Return (x, y) of the center of cell containing provided text 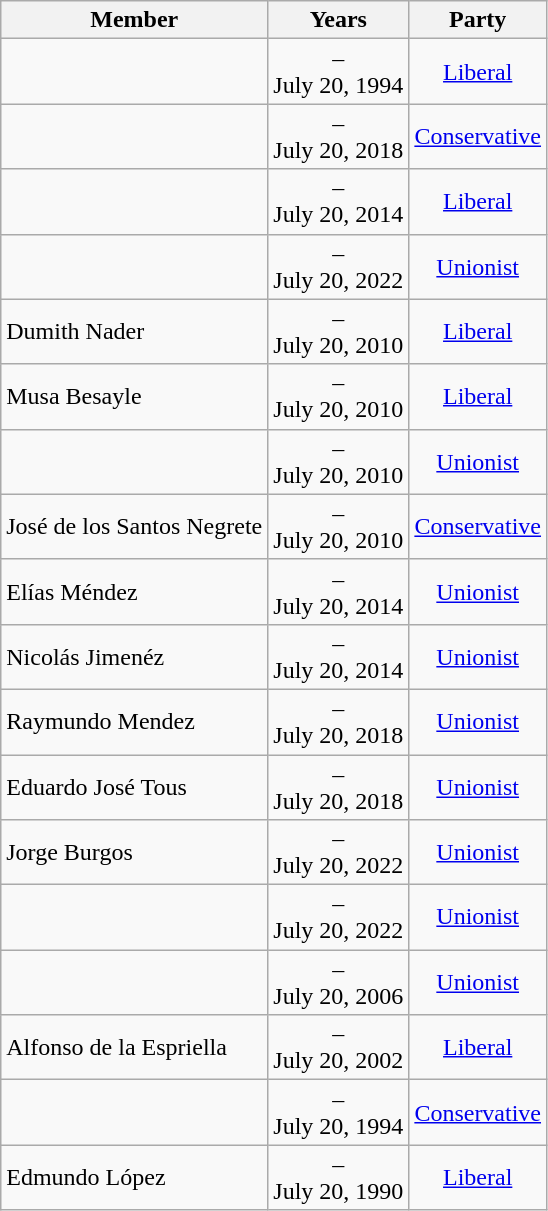
Alfonso de la Espriella (134, 1048)
Nicolás Jimenéz (134, 656)
Musa Besayle (134, 396)
Member (134, 20)
José de los Santos Negrete (134, 526)
Party (478, 20)
Raymundo Mendez (134, 722)
Dumith Nader (134, 332)
–July 20, 2006 (338, 982)
Jorge Burgos (134, 852)
Eduardo José Tous (134, 786)
Edmundo López (134, 1178)
–July 20, 2002 (338, 1048)
Years (338, 20)
–July 20, 1990 (338, 1178)
Elías Méndez (134, 592)
